Capture the cell that displays the provided text and extract its [x, y] central coordinate. 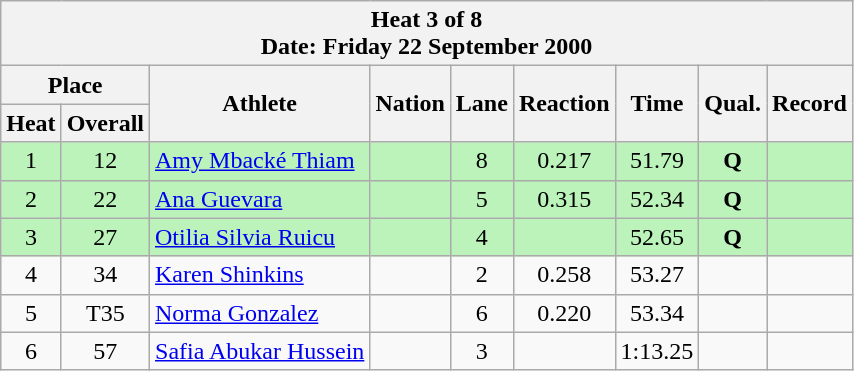
Overall [105, 123]
T35 [105, 313]
Nation [410, 104]
12 [105, 161]
52.65 [657, 237]
Karen Shinkins [260, 275]
57 [105, 351]
53.27 [657, 275]
Ana Guevara [260, 199]
Reaction [564, 104]
53.34 [657, 313]
0.258 [564, 275]
Qual. [733, 104]
Place [76, 85]
Amy Mbacké Thiam [260, 161]
51.79 [657, 161]
Record [810, 104]
0.220 [564, 313]
Athlete [260, 104]
Heat 3 of 8 Date: Friday 22 September 2000 [427, 34]
Time [657, 104]
34 [105, 275]
0.217 [564, 161]
Otilia Silvia Ruicu [260, 237]
27 [105, 237]
Lane [482, 104]
1:13.25 [657, 351]
Safia Abukar Hussein [260, 351]
0.315 [564, 199]
52.34 [657, 199]
8 [482, 161]
22 [105, 199]
Norma Gonzalez [260, 313]
Heat [31, 123]
1 [31, 161]
